Detect which cell encompasses the target text, then output its [X, Y] center coordinate. 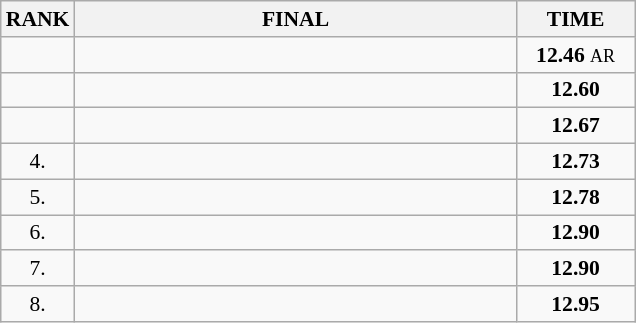
12.46 AR [576, 55]
12.73 [576, 162]
5. [38, 197]
12.67 [576, 126]
7. [38, 269]
8. [38, 304]
TIME [576, 19]
RANK [38, 19]
6. [38, 233]
4. [38, 162]
12.60 [576, 90]
12.78 [576, 197]
12.95 [576, 304]
FINAL [295, 19]
